Pinpoint the cell where the given text exists, returning its (x, y) midpoint coordinate. 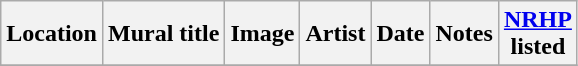
Image (262, 34)
Location (52, 34)
Mural title (163, 34)
NRHPlisted (538, 34)
Date (400, 34)
Artist (336, 34)
Notes (464, 34)
